Search for the cell housing the specified text and yield its [x, y] center coordinate. 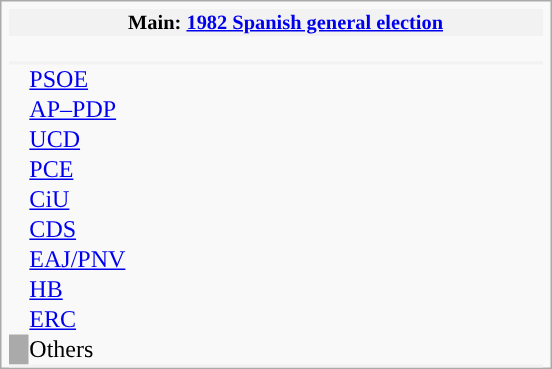
PSOE [108, 80]
CiU [108, 200]
ERC [108, 320]
EAJ/PNV [108, 260]
Others [108, 350]
Main: 1982 Spanish general election [286, 22]
CDS [108, 230]
HB [108, 290]
UCD [108, 140]
PCE [108, 170]
AP–PDP [108, 110]
